From the cell containing the given text, extract its center point as (X, Y) coordinate. 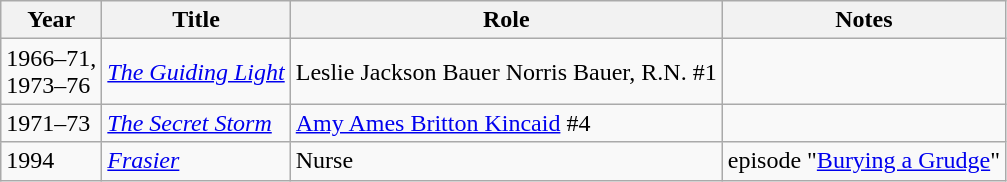
Title (196, 20)
The Guiding Light (196, 72)
1971–73 (52, 123)
Notes (864, 20)
Leslie Jackson Bauer Norris Bauer, R.N. #1 (506, 72)
Role (506, 20)
The Secret Storm (196, 123)
1966–71,1973–76 (52, 72)
Year (52, 20)
1994 (52, 161)
Amy Ames Britton Kincaid #4 (506, 123)
Frasier (196, 161)
episode "Burying a Grudge" (864, 161)
Nurse (506, 161)
